Return the (X, Y) coordinate for the center point of the cell that contains the specified text.  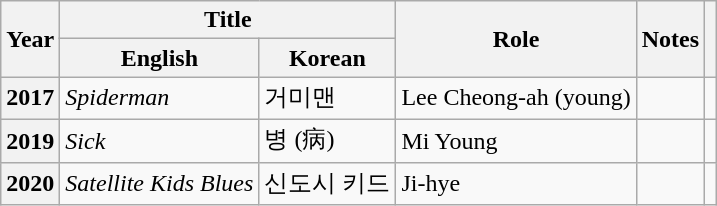
Role (516, 39)
2017 (30, 98)
Title (228, 20)
Korean (328, 58)
2020 (30, 184)
Spiderman (160, 98)
Ji-hye (516, 184)
Satellite Kids Blues (160, 184)
Notes (670, 39)
Year (30, 39)
2019 (30, 140)
거미맨 (328, 98)
Sick (160, 140)
Mi Young (516, 140)
English (160, 58)
Lee Cheong-ah (young) (516, 98)
병 (病) (328, 140)
신도시 키드 (328, 184)
